Locate the cell with the specified text and output its (X, Y) center coordinate. 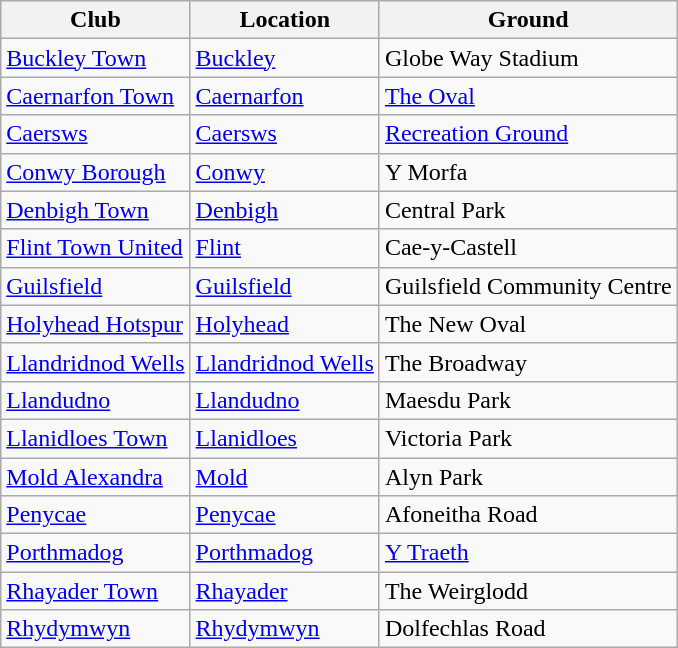
Caernarfon (284, 96)
Location (284, 20)
Afoneitha Road (528, 515)
Mold Alexandra (96, 477)
Victoria Park (528, 438)
The Weirglodd (528, 591)
Llanidloes Town (96, 438)
Flint Town United (96, 248)
Dolfechlas Road (528, 629)
Buckley Town (96, 58)
Ground (528, 20)
Denbigh Town (96, 210)
Rhayader Town (96, 591)
Mold (284, 477)
Holyhead Hotspur (96, 324)
Recreation Ground (528, 134)
Maesdu Park (528, 400)
Alyn Park (528, 477)
Conwy (284, 172)
Cae-y-Castell (528, 248)
Caernarfon Town (96, 96)
Buckley (284, 58)
The Oval (528, 96)
Flint (284, 248)
Globe Way Stadium (528, 58)
Rhayader (284, 591)
Y Morfa (528, 172)
Denbigh (284, 210)
The Broadway (528, 362)
Llanidloes (284, 438)
Club (96, 20)
Central Park (528, 210)
Holyhead (284, 324)
Conwy Borough (96, 172)
Guilsfield Community Centre (528, 286)
The New Oval (528, 324)
Y Traeth (528, 553)
